Identify which cell holds the provided text, then report its [x, y] central coordinate. 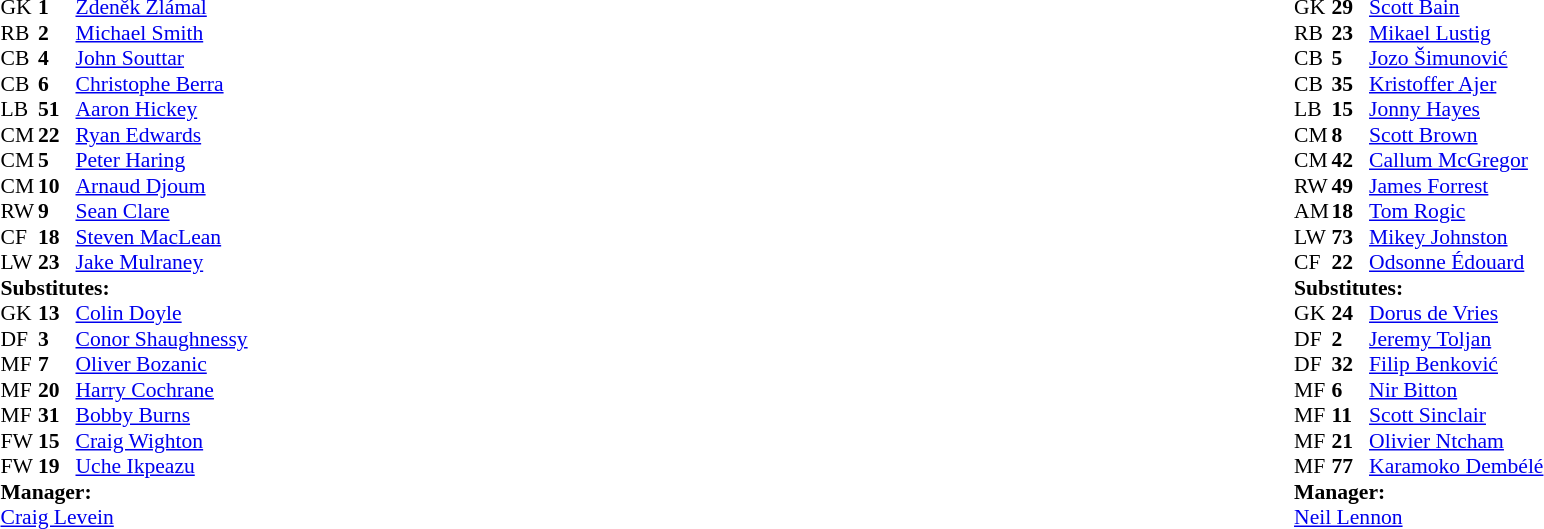
Odsonne Édouard [1456, 263]
21 [1351, 441]
AM [1313, 211]
Jozo Šimunović [1456, 59]
4 [57, 59]
Nir Bitton [1456, 390]
Mikey Johnston [1456, 237]
Jeremy Toljan [1456, 339]
20 [57, 390]
Filip Benković [1456, 365]
Bobby Burns [162, 415]
10 [57, 186]
Aaron Hickey [162, 109]
77 [1351, 467]
11 [1351, 415]
19 [57, 467]
Scott Sinclair [1456, 415]
31 [57, 415]
24 [1351, 313]
Michael Smith [162, 33]
Colin Doyle [162, 313]
35 [1351, 84]
51 [57, 109]
3 [57, 339]
Karamoko Dembélé [1456, 467]
7 [57, 365]
Steven MacLean [162, 237]
Callum McGregor [1456, 161]
32 [1351, 365]
Craig Wighton [162, 441]
73 [1351, 237]
Christophe Berra [162, 84]
Scott Brown [1456, 135]
John Souttar [162, 59]
13 [57, 313]
Kristoffer Ajer [1456, 84]
Jake Mulraney [162, 263]
Tom Rogic [1456, 211]
Harry Cochrane [162, 390]
Ryan Edwards [162, 135]
8 [1351, 135]
Jonny Hayes [1456, 109]
42 [1351, 161]
Mikael Lustig [1456, 33]
Uche Ikpeazu [162, 467]
Peter Haring [162, 161]
Sean Clare [162, 211]
Oliver Bozanic [162, 365]
James Forrest [1456, 186]
Olivier Ntcham [1456, 441]
49 [1351, 186]
Conor Shaughnessy [162, 339]
9 [57, 211]
Dorus de Vries [1456, 313]
Arnaud Djoum [162, 186]
